Extract the [X, Y] coordinate from the center of the cell holding the provided text.  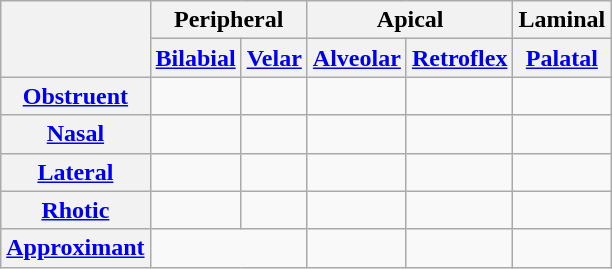
Alveolar [356, 58]
Velar [274, 58]
Bilabial [196, 58]
Peripheral [228, 20]
Lateral [76, 172]
Rhotic [76, 210]
Retroflex [460, 58]
Nasal [76, 134]
Approximant [76, 248]
Obstruent [76, 96]
Laminal [562, 20]
Apical [410, 20]
Palatal [562, 58]
